Capture the cell that displays the provided text and extract its (X, Y) central coordinate. 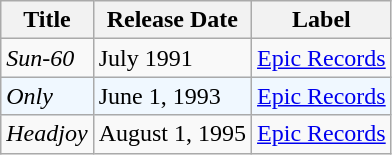
Only (47, 96)
Title (47, 20)
Sun-60 (47, 58)
June 1, 1993 (172, 96)
Headjoy (47, 134)
Label (322, 20)
Release Date (172, 20)
August 1, 1995 (172, 134)
July 1991 (172, 58)
